Extract the [X, Y] coordinate from the center of the cell holding the provided text.  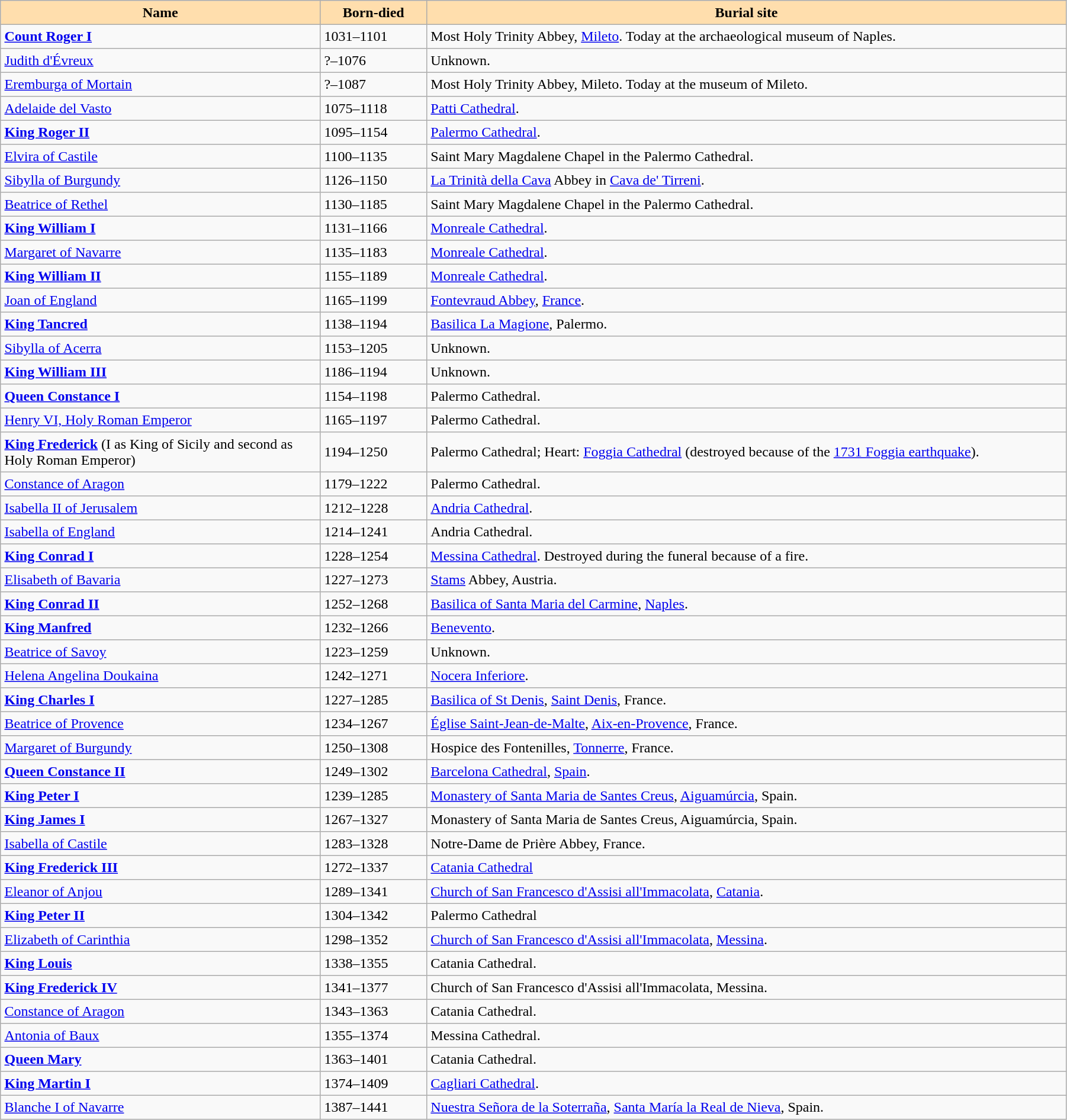
1234–1267 [374, 723]
Fontevraud Abbey, France. [747, 300]
1153–1205 [374, 348]
Basilica La Magione, Palermo. [747, 324]
Hospice des Fontenilles, Tonnerre, France. [747, 748]
Beatrice of Savoy [160, 652]
Barcelona Cathedral, Spain. [747, 771]
Eleanor of Anjou [160, 892]
King Martin I [160, 1083]
1135–1183 [374, 252]
1100–1135 [374, 156]
Basilica of St Denis, Saint Denis, France. [747, 700]
1283–1328 [374, 844]
King Peter II [160, 915]
1212–1228 [374, 508]
Joan of England [160, 300]
King Tancred [160, 324]
1387–1441 [374, 1107]
Antonia of Baux [160, 1035]
Adelaide del Vasto [160, 108]
Stams Abbey, Austria. [747, 580]
King Frederick III [160, 867]
Judith d'Évreux [160, 60]
Born-died [374, 12]
King James I [160, 819]
1227–1273 [374, 580]
King William III [160, 372]
1252–1268 [374, 604]
Helena Angelina Doukaina [160, 675]
La Trinità della Cava Abbey in Cava de' Tirreni. [747, 180]
1194–1250 [374, 452]
1130–1185 [374, 204]
Sibylla of Acerra [160, 348]
1304–1342 [374, 915]
Cagliari Cathedral. [747, 1083]
1355–1374 [374, 1035]
Queen Constance II [160, 771]
Queen Mary [160, 1059]
1154–1198 [374, 396]
1095–1154 [374, 132]
Beatrice of Provence [160, 723]
1126–1150 [374, 180]
Burial site [747, 12]
Isabella of Castile [160, 844]
Church of San Francesco d'Assisi all'Immacolata, Catania. [747, 892]
1228–1254 [374, 556]
1155–1189 [374, 276]
1239–1285 [374, 796]
King Charles I [160, 700]
Name [160, 12]
Eremburga of Mortain [160, 84]
Most Holy Trinity Abbey, Mileto. Today at the museum of Mileto. [747, 84]
Basilica of Santa Maria del Carmine, Naples. [747, 604]
1249–1302 [374, 771]
1374–1409 [374, 1083]
Benevento. [747, 627]
Palermo Cathedral; Heart: Foggia Cathedral (destroyed because of the 1731 Foggia earthquake). [747, 452]
?–1076 [374, 60]
1338–1355 [374, 963]
King Conrad I [160, 556]
1179–1222 [374, 484]
1272–1337 [374, 867]
1363–1401 [374, 1059]
King Frederick IV [160, 987]
Elvira of Castile [160, 156]
1165–1199 [374, 300]
King William I [160, 228]
1131–1166 [374, 228]
?–1087 [374, 84]
1298–1352 [374, 939]
Sibylla of Burgundy [160, 180]
1214–1241 [374, 532]
1223–1259 [374, 652]
King Manfred [160, 627]
Notre-Dame de Prière Abbey, France. [747, 844]
Elizabeth of Carinthia [160, 939]
King William II [160, 276]
Isabella of England [160, 532]
Elisabeth of Bavaria [160, 580]
Henry VI, Holy Roman Emperor [160, 420]
Palermo Cathedral [747, 915]
1343–1363 [374, 1011]
1289–1341 [374, 892]
1242–1271 [374, 675]
Margaret of Navarre [160, 252]
Nocera Inferiore. [747, 675]
King Frederick (I as King of Sicily and second as Holy Roman Emperor) [160, 452]
Catania Cathedral [747, 867]
1031–1101 [374, 36]
Most Holy Trinity Abbey, Mileto. Today at the archaeological museum of Naples. [747, 36]
1341–1377 [374, 987]
Queen Constance I [160, 396]
1267–1327 [374, 819]
1075–1118 [374, 108]
Messina Cathedral. Destroyed during the funeral because of a fire. [747, 556]
Margaret of Burgundy [160, 748]
Nuestra Señora de la Soterraña, Santa María la Real de Nieva, Spain. [747, 1107]
King Roger II [160, 132]
King Peter I [160, 796]
Isabella II of Jerusalem [160, 508]
1165–1197 [374, 420]
1186–1194 [374, 372]
1138–1194 [374, 324]
Beatrice of Rethel [160, 204]
King Conrad II [160, 604]
1250–1308 [374, 748]
Blanche I of Navarre [160, 1107]
1232–1266 [374, 627]
Messina Cathedral. [747, 1035]
Patti Cathedral. [747, 108]
1227–1285 [374, 700]
Count Roger I [160, 36]
Église Saint-Jean-de-Malte, Aix-en-Provence, France. [747, 723]
King Louis [160, 963]
